From the cell containing the given text, extract its center point as (X, Y) coordinate. 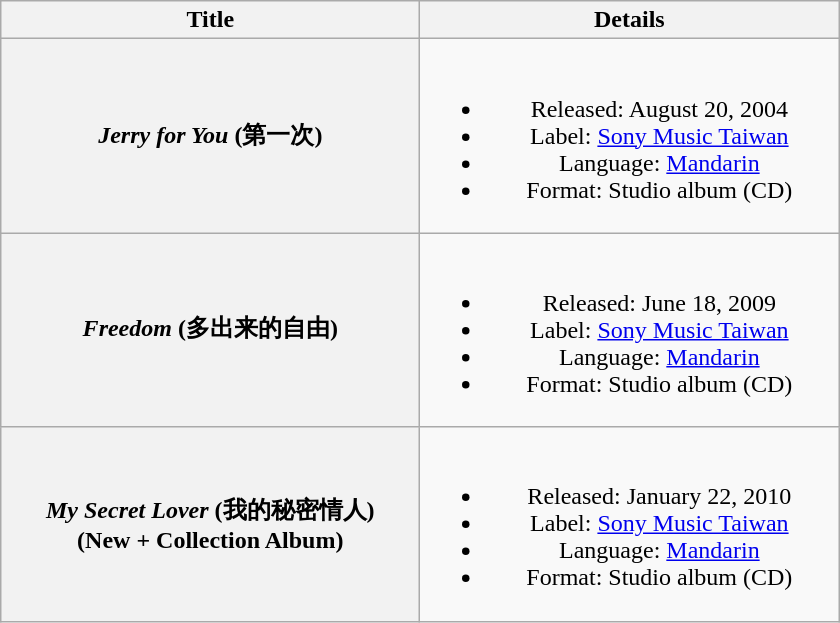
Jerry for You (第一次) (210, 136)
Released: August 20, 2004Label: Sony Music TaiwanLanguage: MandarinFormat: Studio album (CD) (630, 136)
Title (210, 20)
Details (630, 20)
Freedom (多出来的自由) (210, 330)
Released: June 18, 2009Label: Sony Music TaiwanLanguage: MandarinFormat: Studio album (CD) (630, 330)
Released: January 22, 2010Label: Sony Music TaiwanLanguage: MandarinFormat: Studio album (CD) (630, 524)
My Secret Lover (我的秘密情人)(New + Collection Album) (210, 524)
